Extract the [X, Y] coordinate from the center of the cell holding the provided text.  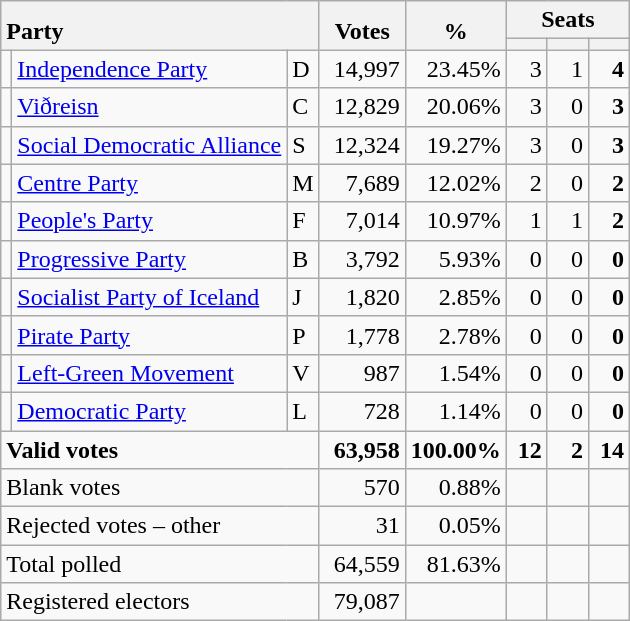
Blank votes [160, 488]
Party [160, 26]
2.78% [456, 335]
7,014 [362, 221]
63,958 [362, 449]
12,324 [362, 145]
Left-Green Movement [150, 373]
Socialist Party of Iceland [150, 297]
Centre Party [150, 183]
Pirate Party [150, 335]
1.14% [456, 411]
19.27% [456, 145]
4 [608, 69]
31 [362, 526]
Total polled [160, 564]
0.88% [456, 488]
Valid votes [160, 449]
Rejected votes – other [160, 526]
M [303, 183]
F [303, 221]
23.45% [456, 69]
1,820 [362, 297]
20.06% [456, 107]
Seats [568, 20]
7,689 [362, 183]
14 [608, 449]
10.97% [456, 221]
100.00% [456, 449]
D [303, 69]
570 [362, 488]
5.93% [456, 259]
V [303, 373]
0.05% [456, 526]
79,087 [362, 602]
People's Party [150, 221]
Progressive Party [150, 259]
14,997 [362, 69]
Registered electors [160, 602]
12.02% [456, 183]
728 [362, 411]
1,778 [362, 335]
12 [526, 449]
Votes [362, 26]
B [303, 259]
987 [362, 373]
Democratic Party [150, 411]
P [303, 335]
C [303, 107]
81.63% [456, 564]
1.54% [456, 373]
64,559 [362, 564]
Viðreisn [150, 107]
Social Democratic Alliance [150, 145]
3,792 [362, 259]
J [303, 297]
S [303, 145]
% [456, 26]
L [303, 411]
12,829 [362, 107]
2.85% [456, 297]
Independence Party [150, 69]
